From the cell containing the given text, extract its center point as (X, Y) coordinate. 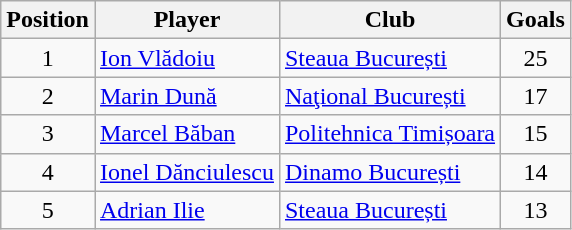
Adrian Ilie (186, 210)
4 (48, 172)
Player (186, 20)
Goals (536, 20)
Ion Vlădoiu (186, 58)
Marcel Băban (186, 134)
3 (48, 134)
5 (48, 210)
17 (536, 96)
2 (48, 96)
Naţional București (390, 96)
14 (536, 172)
Politehnica Timișoara (390, 134)
15 (536, 134)
Club (390, 20)
13 (536, 210)
25 (536, 58)
Ionel Dănciulescu (186, 172)
Position (48, 20)
Marin Dună (186, 96)
1 (48, 58)
Dinamo București (390, 172)
